Provide the (x, y) coordinate of the cell's center where the given text is located.  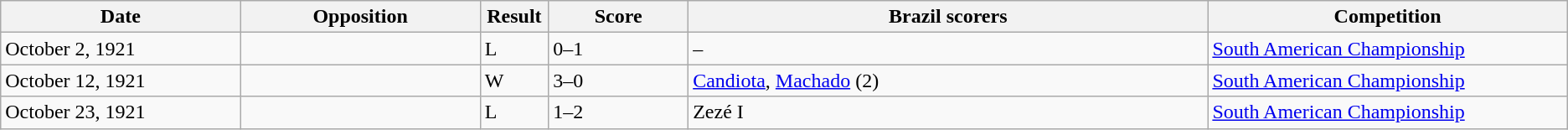
Result (514, 17)
October 12, 1921 (121, 81)
Score (618, 17)
October 23, 1921 (121, 112)
October 2, 1921 (121, 49)
– (948, 49)
Date (121, 17)
Opposition (360, 17)
3–0 (618, 81)
1–2 (618, 112)
Candiota, Machado (2) (948, 81)
Zezé I (948, 112)
W (514, 81)
0–1 (618, 49)
Brazil scorers (948, 17)
Competition (1387, 17)
